Identify which cell holds the provided text, then report its [X, Y] central coordinate. 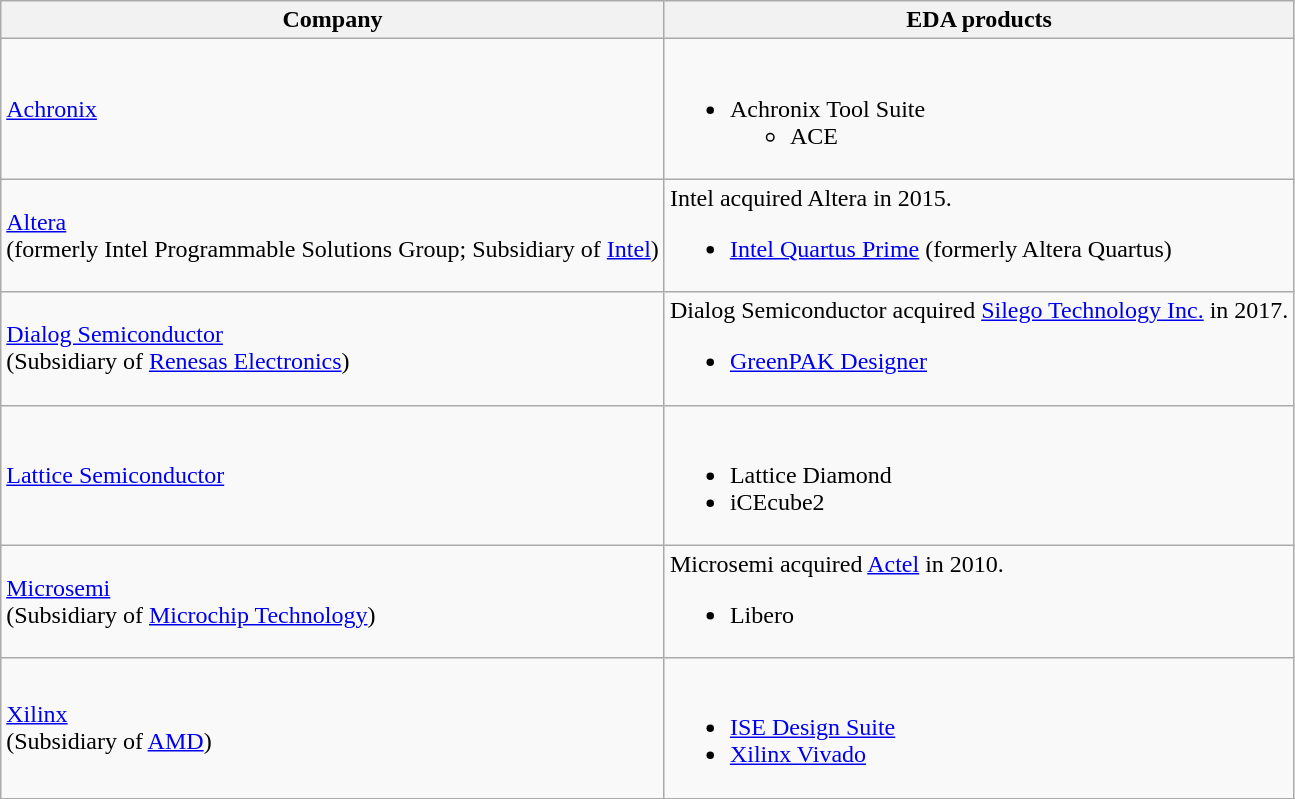
Microsemi(Subsidiary of Microchip Technology) [333, 602]
Lattice Semiconductor [333, 475]
Dialog Semiconductor (Subsidiary of Renesas Electronics) [333, 348]
EDA products [979, 20]
Lattice DiamondiCEcube2 [979, 475]
Dialog Semiconductor acquired Silego Technology Inc. in 2017.GreenPAK Designer [979, 348]
Xilinx (Subsidiary of AMD) [333, 728]
Company [333, 20]
Microsemi acquired Actel in 2010.Libero [979, 602]
Achronix Tool SuiteACE [979, 109]
Achronix [333, 109]
Intel acquired Altera in 2015.Intel Quartus Prime (formerly Altera Quartus) [979, 236]
Altera (formerly Intel Programmable Solutions Group; Subsidiary of Intel) [333, 236]
ISE Design SuiteXilinx Vivado [979, 728]
